Detect which cell encompasses the target text, then output its (X, Y) center coordinate. 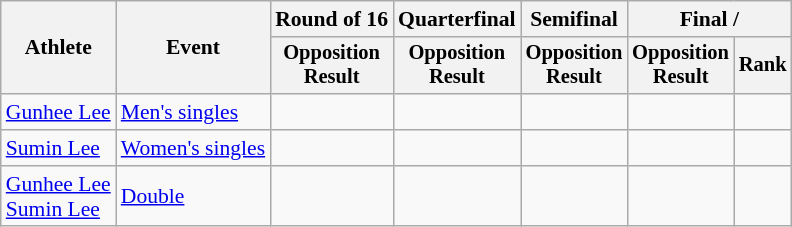
Athlete (58, 48)
Final / (709, 19)
Double (193, 196)
Round of 16 (332, 19)
Sumin Lee (58, 148)
Gunhee Lee (58, 112)
Rank (763, 66)
Semifinal (574, 19)
Quarterfinal (457, 19)
Gunhee LeeSumin Lee (58, 196)
Women's singles (193, 148)
Event (193, 48)
Men's singles (193, 112)
